Search for the cell housing the specified text and yield its (X, Y) center coordinate. 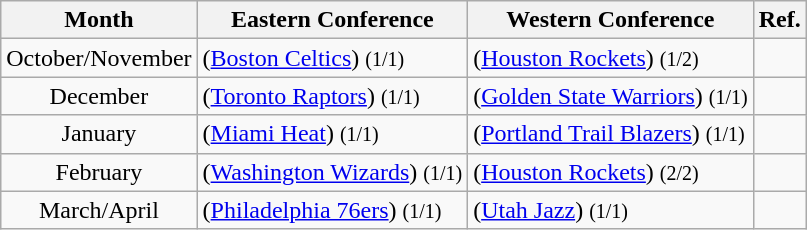
(Houston Rockets) (1/2) (611, 58)
January (99, 134)
March/April (99, 210)
(Houston Rockets) (2/2) (611, 172)
February (99, 172)
(Golden State Warriors) (1/1) (611, 96)
December (99, 96)
(Portland Trail Blazers) (1/1) (611, 134)
(Miami Heat) (1/1) (332, 134)
Ref. (780, 20)
Eastern Conference (332, 20)
(Utah Jazz) (1/1) (611, 210)
Western Conference (611, 20)
October/November (99, 58)
Month (99, 20)
(Boston Celtics) (1/1) (332, 58)
(Toronto Raptors) (1/1) (332, 96)
(Washington Wizards) (1/1) (332, 172)
(Philadelphia 76ers) (1/1) (332, 210)
